Identify which cell holds the provided text, then report its [X, Y] central coordinate. 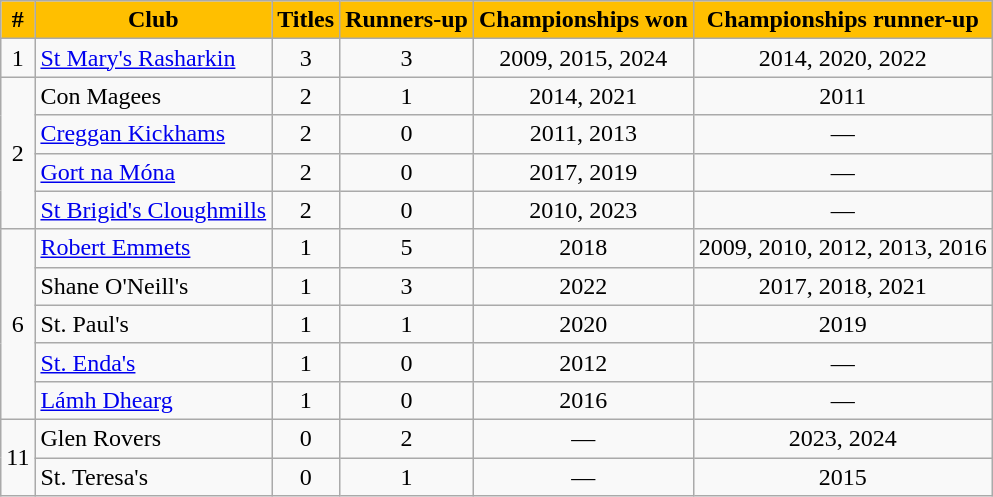
2012 [583, 362]
2022 [583, 286]
Runners-up [407, 20]
2019 [842, 324]
Gort na Móna [154, 172]
2016 [583, 400]
St Mary's Rasharkin [154, 58]
2014, 2020, 2022 [842, 58]
St Brigid's Cloughmills [154, 210]
2018 [583, 248]
St. Enda's [154, 362]
6 [18, 324]
2017, 2019 [583, 172]
2023, 2024 [842, 438]
Titles [306, 20]
# [18, 20]
2009, 2010, 2012, 2013, 2016 [842, 248]
2014, 2021 [583, 96]
Shane O'Neill's [154, 286]
Club [154, 20]
2011 [842, 96]
2020 [583, 324]
2015 [842, 477]
Lámh Dhearg [154, 400]
5 [407, 248]
2017, 2018, 2021 [842, 286]
2010, 2023 [583, 210]
Robert Emmets [154, 248]
Glen Rovers [154, 438]
2011, 2013 [583, 134]
St. Paul's [154, 324]
Con Magees [154, 96]
Creggan Kickhams [154, 134]
2009, 2015, 2024 [583, 58]
Championships runner-up [842, 20]
St. Teresa's [154, 477]
Championships won [583, 20]
11 [18, 457]
